Extract the [x, y] coordinate from the center of the cell holding the provided text.  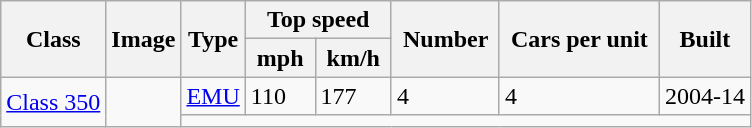
Class [54, 39]
2004-14 [704, 96]
Top speed [318, 20]
Class 350 [54, 102]
km/h [353, 58]
Built [704, 39]
110 [280, 96]
mph [280, 58]
Number [445, 39]
177 [353, 96]
EMU [213, 96]
Cars per unit [579, 39]
Image [144, 39]
Type [213, 39]
